Locate the cell with the specified text and output its (x, y) center coordinate. 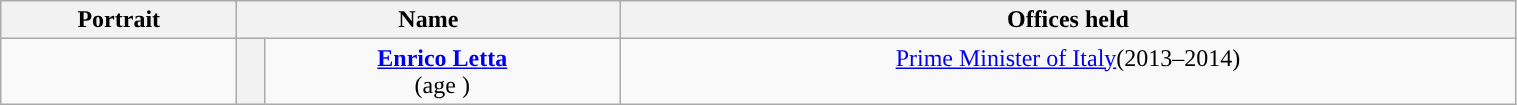
Portrait (119, 20)
Offices held (1068, 20)
Prime Minister of Italy(2013–2014) (1068, 72)
Enrico Letta(age ) (442, 72)
Name (428, 20)
